For the text-containing cell, return its midpoint in [X, Y] coordinate format. 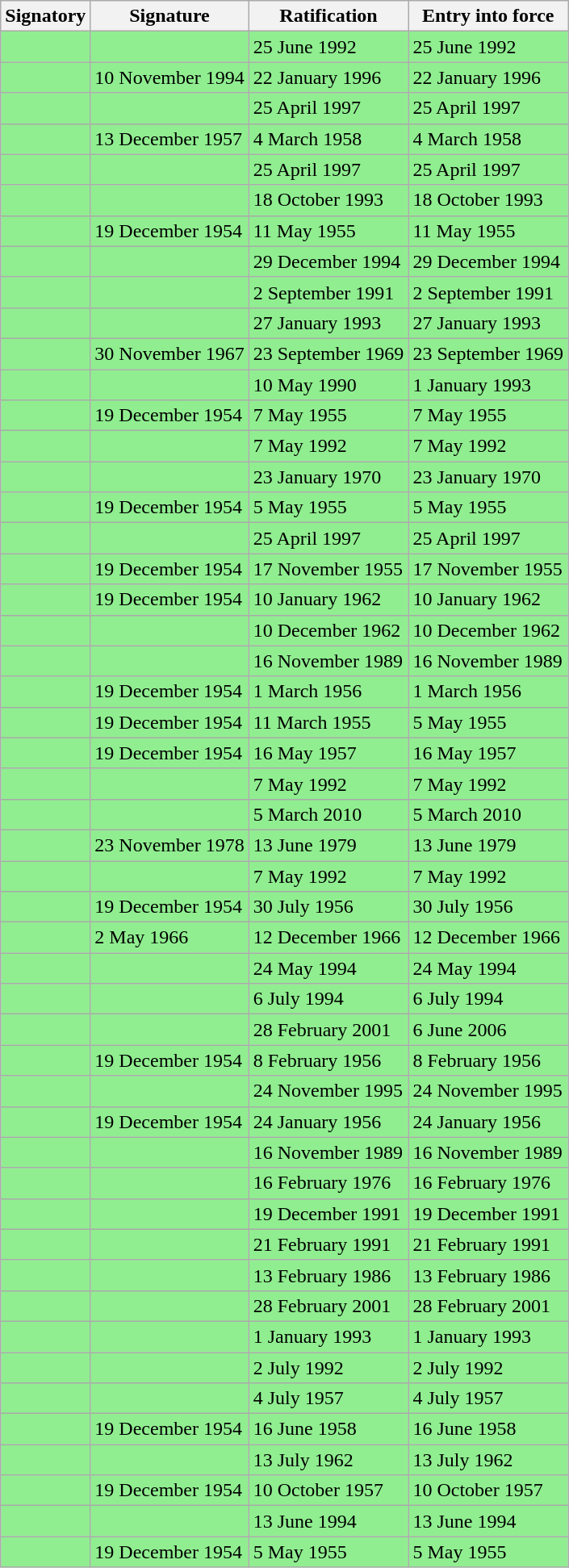
30 November 1967 [169, 353]
Signature [169, 16]
11 March 1955 [328, 722]
10 May 1990 [328, 385]
2 May 1966 [169, 938]
Signatory [45, 16]
Entry into force [488, 16]
Ratification [328, 16]
23 November 1978 [169, 845]
10 November 1994 [169, 77]
13 December 1957 [169, 139]
6 June 2006 [488, 1030]
